Locate the cell with the specified text and output its [X, Y] center coordinate. 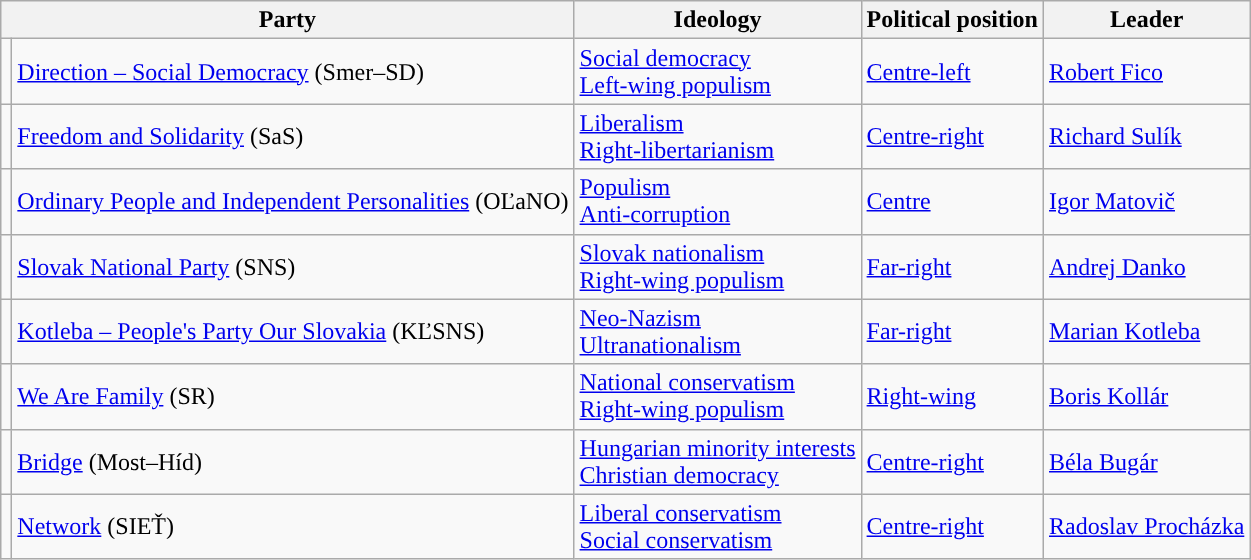
Social democracyLeft-wing populism [718, 72]
Ordinary People and Independent Personalities (OĽaNO) [293, 202]
LiberalismRight-libertarianism [718, 136]
Igor Matovič [1146, 202]
Network (SIEŤ) [293, 526]
Richard Sulík [1146, 136]
Hungarian minority interestsChristian democracy [718, 462]
Slovak nationalismRight-wing populism [718, 266]
We Are Family (SR) [293, 396]
Political position [952, 20]
Bridge (Most–Híd) [293, 462]
Slovak National Party (SNS) [293, 266]
Radoslav Procházka [1146, 526]
Marian Kotleba [1146, 332]
Robert Fico [1146, 72]
Neo-NazismUltranationalism [718, 332]
Ideology [718, 20]
Centre-left [952, 72]
Right-wing [952, 396]
Boris Kollár [1146, 396]
Andrej Danko [1146, 266]
Liberal conservatismSocial conservatism [718, 526]
PopulismAnti-corruption [718, 202]
Direction – Social Democracy (Smer–SD) [293, 72]
Béla Bugár [1146, 462]
Leader [1146, 20]
Centre [952, 202]
Freedom and Solidarity (SaS) [293, 136]
Kotleba – People's Party Our Slovakia (KĽSNS) [293, 332]
National conservatismRight-wing populism [718, 396]
Party [288, 20]
